Determine the [x, y] coordinate at the center of the cell enclosing the given text.  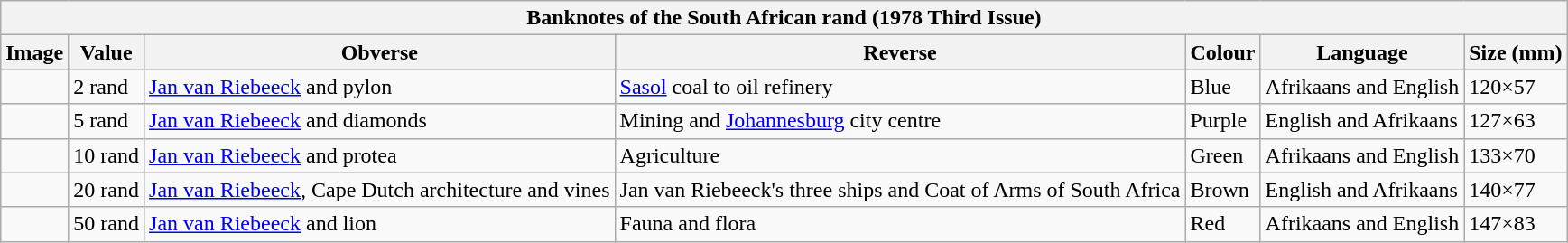
Jan van Riebeeck and protea [380, 155]
140×77 [1516, 190]
Brown [1222, 190]
Green [1222, 155]
50 rand [107, 224]
127×63 [1516, 121]
20 rand [107, 190]
Jan van Riebeeck, Cape Dutch architecture and vines [380, 190]
Language [1362, 52]
2 rand [107, 87]
Fauna and flora [900, 224]
10 rand [107, 155]
133×70 [1516, 155]
Size (mm) [1516, 52]
Banknotes of the South African rand (1978 Third Issue) [784, 18]
Jan van Riebeeck's three ships and Coat of Arms of South Africa [900, 190]
Mining and Johannesburg city centre [900, 121]
Obverse [380, 52]
120×57 [1516, 87]
Jan van Riebeeck and pylon [380, 87]
Red [1222, 224]
Jan van Riebeeck and lion [380, 224]
Jan van Riebeeck and diamonds [380, 121]
Agriculture [900, 155]
Blue [1222, 87]
Image [34, 52]
Sasol coal to oil refinery [900, 87]
Purple [1222, 121]
5 rand [107, 121]
147×83 [1516, 224]
Reverse [900, 52]
Colour [1222, 52]
Value [107, 52]
